Output the (x, y) coordinate of the center of the cell containing the given text.  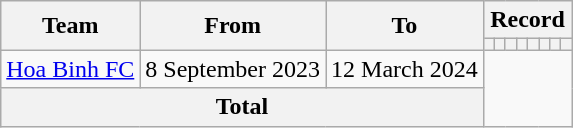
Team (70, 26)
Total (242, 107)
12 March 2024 (405, 69)
8 September 2023 (233, 69)
From (233, 26)
Hoa Binh FC (70, 69)
To (405, 26)
Record (527, 20)
